Provide the (X, Y) coordinate of the cell's center where the given text is located.  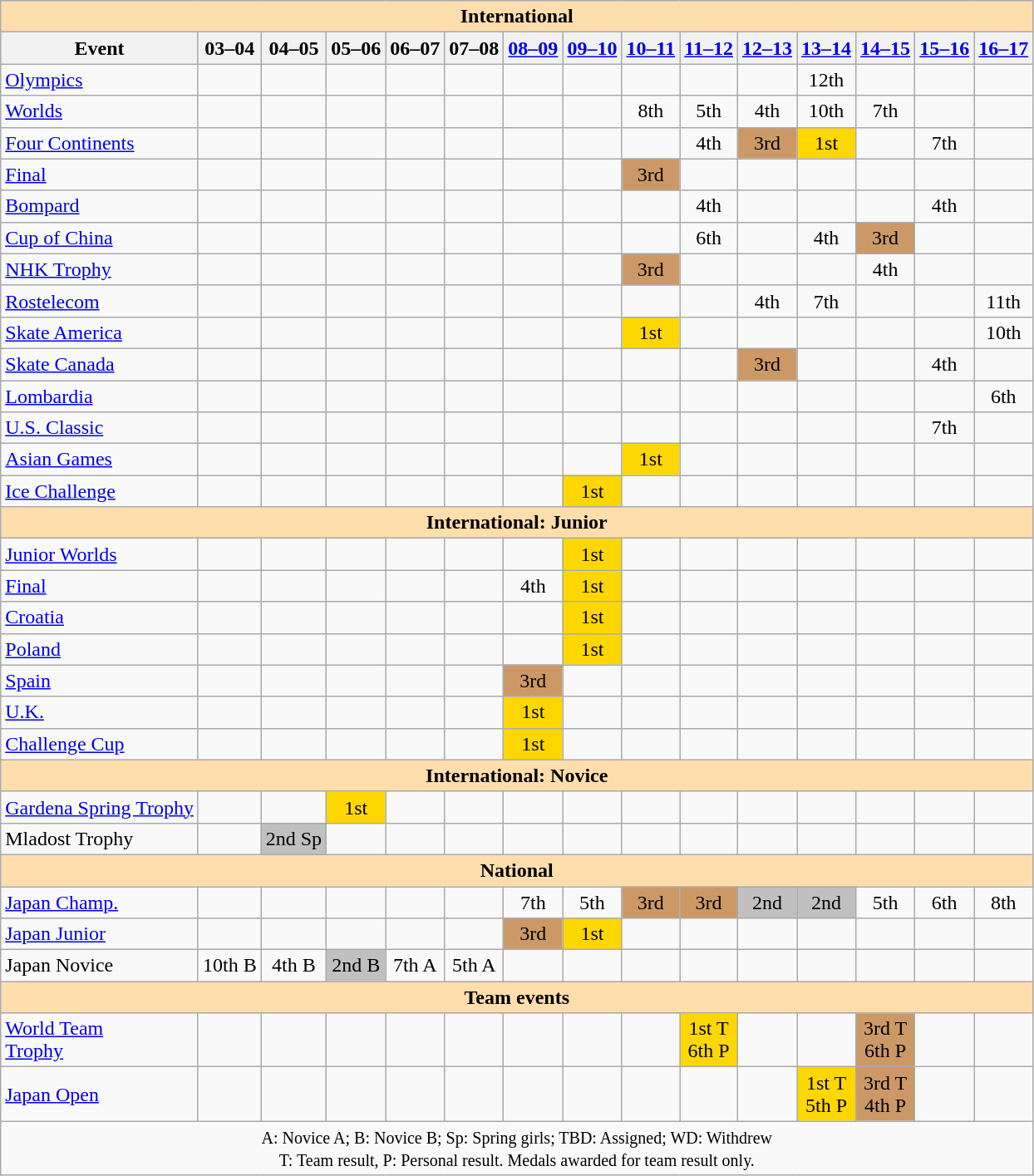
Gardena Spring Trophy (100, 807)
2nd B (356, 966)
Skate Canada (100, 364)
16–17 (1004, 48)
15–16 (944, 48)
13–14 (826, 48)
International: Junior (517, 523)
Mladost Trophy (100, 839)
Ice Challenge (100, 491)
3rd T6th P (886, 1041)
Olympics (100, 80)
Japan Junior (100, 934)
06–07 (416, 48)
Skate America (100, 332)
International: Novice (517, 775)
Japan Champ. (100, 902)
Rostelecom (100, 301)
09–10 (592, 48)
5th A (474, 966)
1st T5th P (826, 1094)
U.K. (100, 712)
Japan Novice (100, 966)
U.S. Classic (100, 428)
12–13 (766, 48)
10th B (229, 966)
7th A (416, 966)
03–04 (229, 48)
2nd Sp (293, 839)
Team events (517, 997)
Event (100, 48)
Spain (100, 681)
Asian Games (100, 460)
Croatia (100, 618)
3rd T4th P (886, 1094)
11–12 (709, 48)
NHK Trophy (100, 269)
05–06 (356, 48)
National (517, 870)
Junior Worlds (100, 554)
Worlds (100, 111)
Poland (100, 649)
World TeamTrophy (100, 1041)
Cup of China (100, 238)
1st T6th P (709, 1041)
10–11 (651, 48)
Japan Open (100, 1094)
Four Continents (100, 143)
08–09 (534, 48)
11th (1004, 301)
04–05 (293, 48)
4th B (293, 966)
Bompard (100, 206)
Challenge Cup (100, 744)
A: Novice A; B: Novice B; Sp: Spring girls; TBD: Assigned; WD: WithdrewT: Team result, P: Personal result. Medals awarded for team result only. (517, 1149)
07–08 (474, 48)
Lombardia (100, 396)
International (517, 17)
12th (826, 80)
14–15 (886, 48)
